Scan for the cell matching the given text and deliver its (X, Y) coordinate at center. 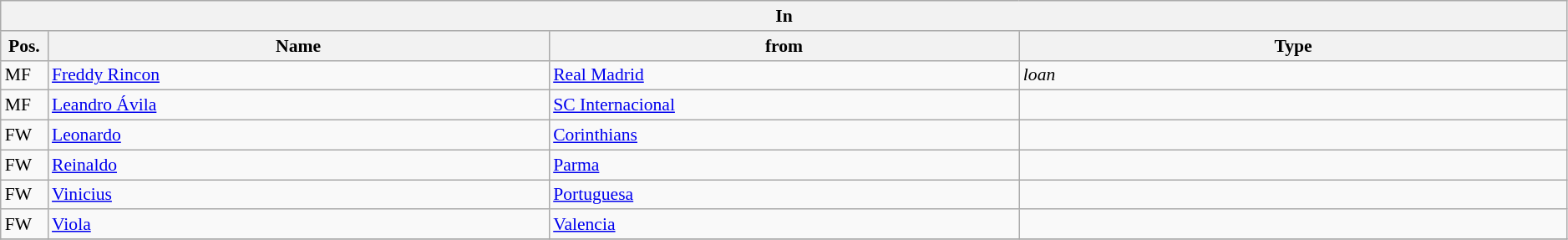
Real Madrid (784, 75)
from (784, 46)
Leandro Ávila (298, 105)
Parma (784, 165)
loan (1293, 75)
Type (1293, 46)
Portuguesa (784, 195)
Leonardo (298, 135)
Corinthians (784, 135)
Name (298, 46)
SC Internacional (784, 105)
Valencia (784, 225)
Freddy Rincon (298, 75)
Pos. (24, 46)
In (784, 16)
Viola (298, 225)
Reinaldo (298, 165)
Vinicius (298, 195)
